Determine the (x, y) coordinate at the center of the cell enclosing the given text.  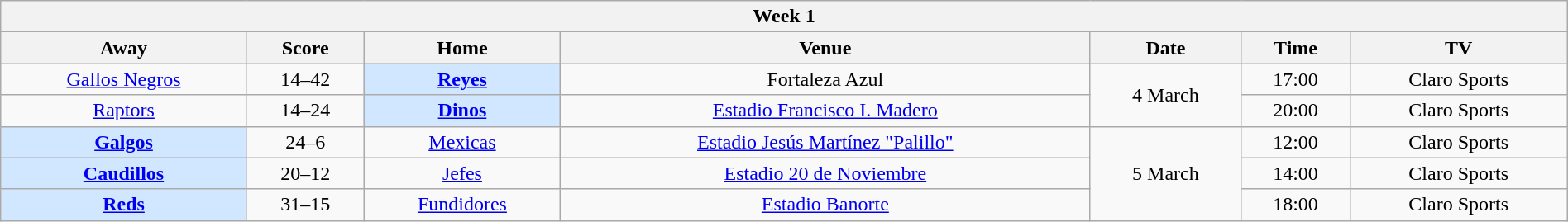
Estadio Francisco I. Madero (825, 111)
5 March (1166, 173)
18:00 (1295, 205)
20–12 (305, 173)
Caudillos (124, 173)
Estadio Banorte (825, 205)
Score (305, 48)
Jefes (462, 173)
Gallos Negros (124, 79)
14–42 (305, 79)
Reyes (462, 79)
24–6 (305, 142)
14:00 (1295, 173)
17:00 (1295, 79)
Estadio Jesús Martínez "Palillo" (825, 142)
Away (124, 48)
Week 1 (784, 17)
Reds (124, 205)
Home (462, 48)
Fundidores (462, 205)
Dinos (462, 111)
31–15 (305, 205)
Mexicas (462, 142)
Galgos (124, 142)
20:00 (1295, 111)
Time (1295, 48)
12:00 (1295, 142)
4 March (1166, 95)
Fortaleza Azul (825, 79)
Date (1166, 48)
14–24 (305, 111)
Venue (825, 48)
Raptors (124, 111)
TV (1459, 48)
Estadio 20 de Noviembre (825, 173)
